Provide the [x, y] coordinate of the cell's center where the given text is located.  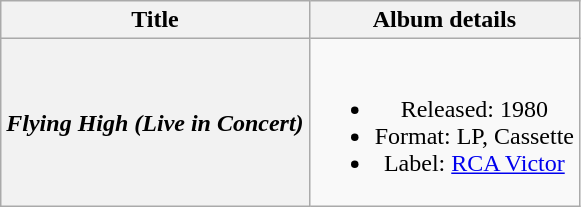
Released: 1980Format: LP, CassetteLabel: RCA Victor [444, 122]
Album details [444, 20]
Flying High (Live in Concert) [155, 122]
Title [155, 20]
